Return the [x, y] coordinate for the center point of the cell that contains the specified text.  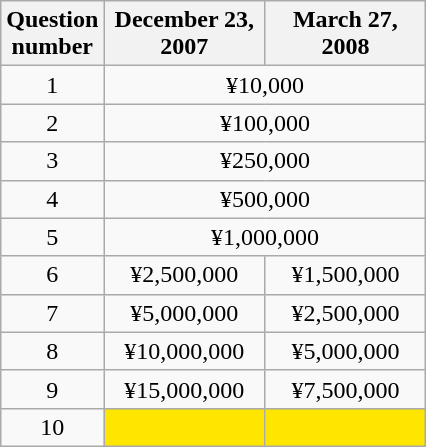
¥500,000 [265, 199]
¥10,000,000 [184, 351]
8 [52, 351]
3 [52, 161]
¥100,000 [265, 123]
6 [52, 275]
December 23, 2007 [184, 34]
4 [52, 199]
9 [52, 389]
7 [52, 313]
¥1,500,000 [346, 275]
¥7,500,000 [346, 389]
1 [52, 85]
¥10,000 [265, 85]
¥1,000,000 [265, 237]
March 27, 2008 [346, 34]
5 [52, 237]
10 [52, 427]
¥15,000,000 [184, 389]
2 [52, 123]
¥250,000 [265, 161]
Question number [52, 34]
